Pinpoint the cell where the given text exists, returning its (x, y) midpoint coordinate. 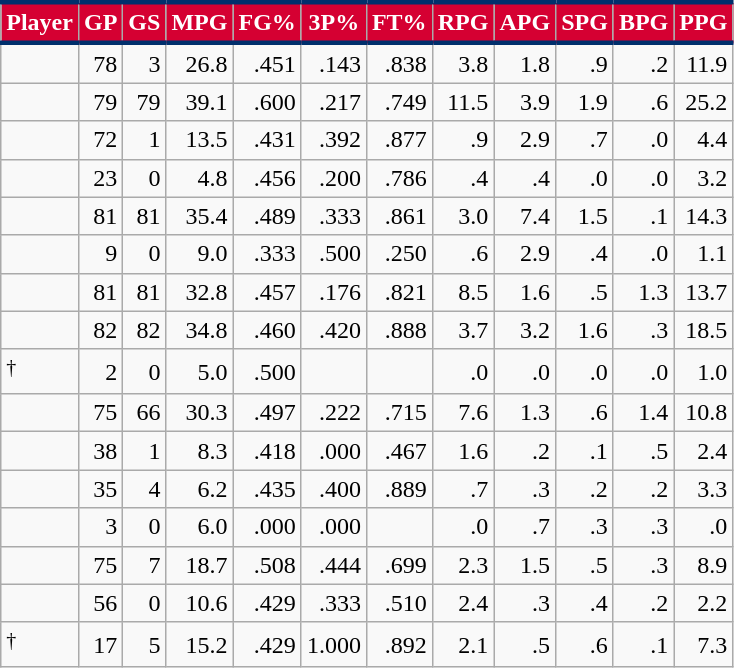
SPG (585, 22)
.786 (399, 178)
7.6 (463, 413)
.892 (399, 644)
4.4 (704, 140)
13.5 (200, 140)
RPG (463, 22)
25.2 (704, 102)
.508 (267, 565)
.217 (334, 102)
.715 (399, 413)
4.8 (200, 178)
10.8 (704, 413)
39.1 (200, 102)
MPG (200, 22)
35 (100, 489)
6.2 (200, 489)
3.0 (463, 216)
.510 (399, 603)
3.9 (525, 102)
15.2 (200, 644)
78 (100, 63)
5 (144, 644)
.699 (399, 565)
.457 (267, 292)
.889 (399, 489)
.176 (334, 292)
GP (100, 22)
1.8 (525, 63)
.435 (267, 489)
34.8 (200, 330)
38 (100, 451)
BPG (643, 22)
3.7 (463, 330)
2.3 (463, 565)
3.8 (463, 63)
9.0 (200, 254)
8.5 (463, 292)
.418 (267, 451)
APG (525, 22)
23 (100, 178)
GS (144, 22)
.400 (334, 489)
1.4 (643, 413)
2 (100, 372)
7.3 (704, 644)
.420 (334, 330)
.467 (399, 451)
.460 (267, 330)
.392 (334, 140)
1.000 (334, 644)
5.0 (200, 372)
.861 (399, 216)
26.8 (200, 63)
.456 (267, 178)
.250 (399, 254)
7 (144, 565)
9 (100, 254)
32.8 (200, 292)
2.1 (463, 644)
1.0 (704, 372)
.888 (399, 330)
.821 (399, 292)
PPG (704, 22)
66 (144, 413)
72 (100, 140)
11.5 (463, 102)
2.2 (704, 603)
18.7 (200, 565)
56 (100, 603)
.877 (399, 140)
.497 (267, 413)
.451 (267, 63)
Player (40, 22)
7.4 (525, 216)
FT% (399, 22)
.143 (334, 63)
.444 (334, 565)
1.9 (585, 102)
1.1 (704, 254)
.749 (399, 102)
FG% (267, 22)
18.5 (704, 330)
6.0 (200, 527)
.838 (399, 63)
8.9 (704, 565)
3.3 (704, 489)
3P% (334, 22)
30.3 (200, 413)
35.4 (200, 216)
17 (100, 644)
.489 (267, 216)
11.9 (704, 63)
.222 (334, 413)
.200 (334, 178)
8.3 (200, 451)
.600 (267, 102)
14.3 (704, 216)
4 (144, 489)
13.7 (704, 292)
.431 (267, 140)
10.6 (200, 603)
